Capture the cell that displays the provided text and extract its [x, y] central coordinate. 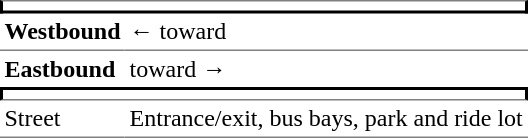
← toward [326, 33]
Street [62, 119]
Entrance/exit, bus bays, park and ride lot [326, 119]
Westbound [62, 33]
toward → [326, 69]
Eastbound [62, 69]
